For the text-containing cell, return its midpoint in (x, y) coordinate format. 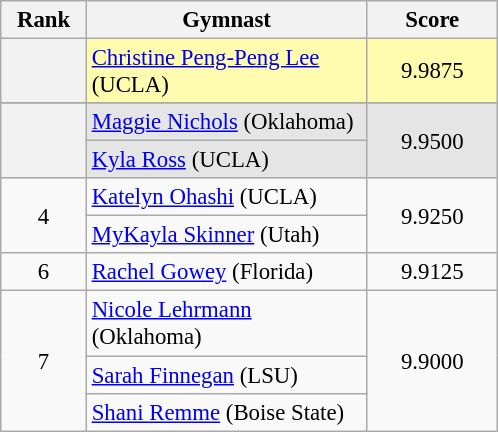
9.9250 (432, 216)
Christine Peng-Peng Lee (UCLA) (226, 72)
MyKayla Skinner (Utah) (226, 235)
Rank (44, 20)
Maggie Nichols (Oklahoma) (226, 122)
6 (44, 273)
Rachel Gowey (Florida) (226, 273)
9.9500 (432, 140)
Score (432, 20)
9.9000 (432, 361)
Shani Remme (Boise State) (226, 412)
9.9875 (432, 72)
Katelyn Ohashi (UCLA) (226, 197)
Nicole Lehrmann (Oklahoma) (226, 324)
9.9125 (432, 273)
7 (44, 361)
4 (44, 216)
Gymnast (226, 20)
Kyla Ross (UCLA) (226, 160)
Sarah Finnegan (LSU) (226, 375)
